Provide the [X, Y] coordinate of the cell's center where the given text is located.  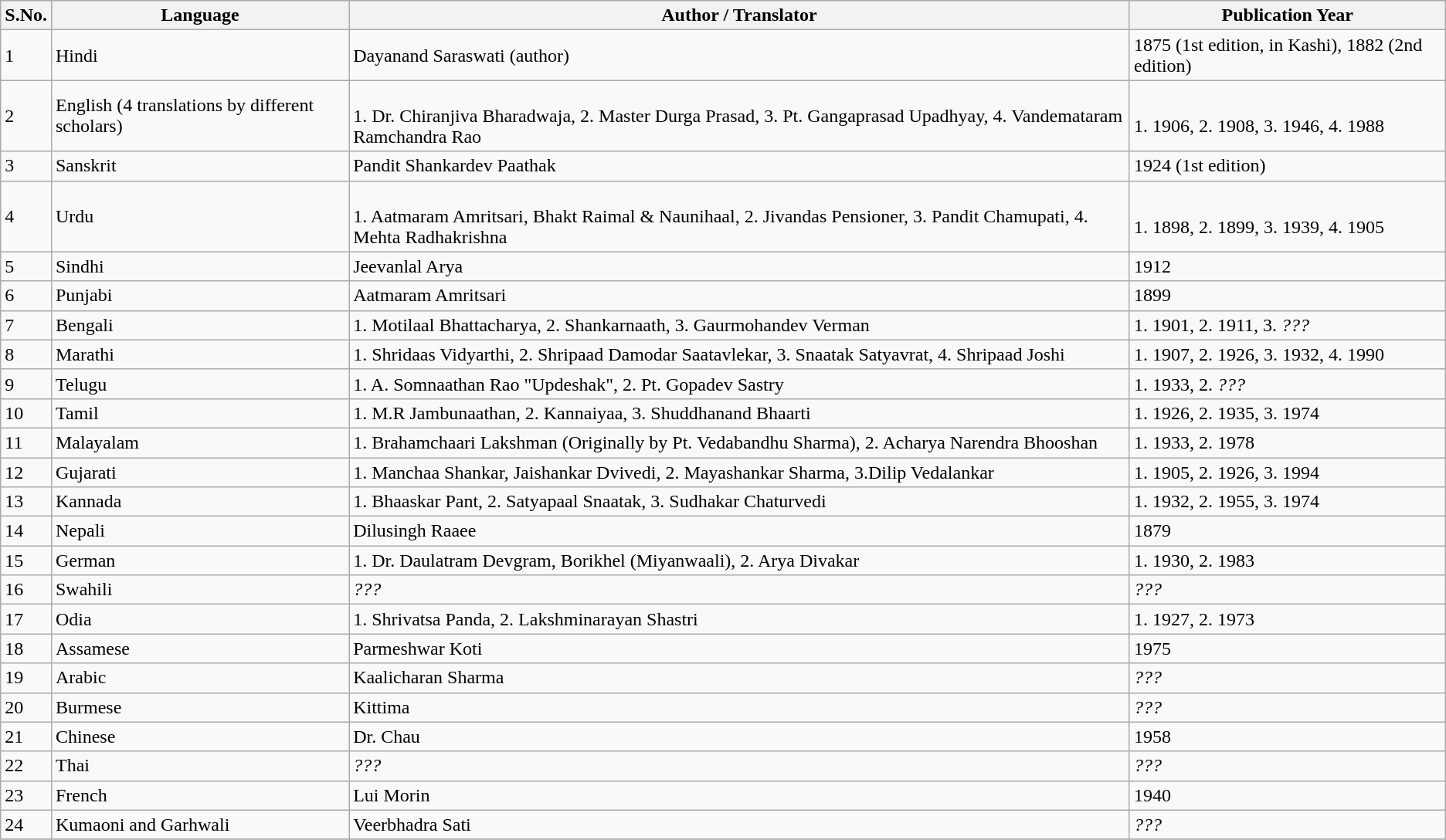
1. 1926, 2. 1935, 3. 1974 [1287, 413]
1875 (1st edition, in Kashi), 1882 (2nd edition) [1287, 56]
Jeevanlal Arya [740, 266]
Aatmaram Amritsari [740, 296]
Publication Year [1287, 15]
Assamese [199, 649]
21 [26, 737]
Tamil [199, 413]
1940 [1287, 795]
1. Dr. Chiranjiva Bharadwaja, 2. Master Durga Prasad, 3. Pt. Gangaprasad Upadhyay, 4. Vandemataram Ramchandra Rao [740, 116]
Sindhi [199, 266]
Language [199, 15]
12 [26, 472]
4 [26, 216]
Swahili [199, 590]
15 [26, 561]
1. Bhaaskar Pant, 2. Satyapaal Snaatak, 3. Sudhakar Chaturvedi [740, 502]
1. 1927, 2. 1973 [1287, 619]
Veerbhadra Sati [740, 825]
1. 1907, 2. 1926, 3. 1932, 4. 1990 [1287, 354]
1958 [1287, 737]
2 [26, 116]
1924 (1st edition) [1287, 166]
English (4 translations by different scholars) [199, 116]
Dayanand Saraswati (author) [740, 56]
Malayalam [199, 442]
Dr. Chau [740, 737]
18 [26, 649]
6 [26, 296]
14 [26, 531]
Odia [199, 619]
17 [26, 619]
French [199, 795]
20 [26, 707]
1. Motilaal Bhattacharya, 2. Shankarnaath, 3. Gaurmohandev Verman [740, 325]
Sanskrit [199, 166]
10 [26, 413]
Lui Morin [740, 795]
1. 1933, 2. ??? [1287, 384]
1. Brahamchaari Lakshman (Originally by Pt. Vedabandhu Sharma), 2. Acharya Narendra Bhooshan [740, 442]
1. A. Somnaathan Rao "Updeshak", 2. Pt. Gopadev Sastry [740, 384]
19 [26, 678]
1. Shridaas Vidyarthi, 2. Shripaad Damodar Saatavlekar, 3. Snaatak Satyavrat, 4. Shripaad Joshi [740, 354]
Thai [199, 766]
1. 1898, 2. 1899, 3. 1939, 4. 1905 [1287, 216]
8 [26, 354]
1. M.R Jambunaathan, 2. Kannaiyaa, 3. Shuddhanand Bhaarti [740, 413]
Burmese [199, 707]
1. Dr. Daulatram Devgram, Borikhel (Miyanwaali), 2. Arya Divakar [740, 561]
1879 [1287, 531]
9 [26, 384]
5 [26, 266]
1 [26, 56]
Hindi [199, 56]
Gujarati [199, 472]
Kittima [740, 707]
1975 [1287, 649]
1912 [1287, 266]
Kaalicharan Sharma [740, 678]
Punjabi [199, 296]
1. Aatmaram Amritsari, Bhakt Raimal & Naunihaal, 2. Jivandas Pensioner, 3. Pandit Chamupati, 4. Mehta Radhakrishna [740, 216]
Author / Translator [740, 15]
Bengali [199, 325]
22 [26, 766]
1. 1906, 2. 1908, 3. 1946, 4. 1988 [1287, 116]
Parmeshwar Koti [740, 649]
1. 1932, 2. 1955, 3. 1974 [1287, 502]
Kannada [199, 502]
1. Manchaa Shankar, Jaishankar Dvivedi, 2. Mayashankar Sharma, 3.Dilip Vedalankar [740, 472]
Chinese [199, 737]
24 [26, 825]
3 [26, 166]
German [199, 561]
Marathi [199, 354]
Urdu [199, 216]
Nepali [199, 531]
Dilusingh Raaee [740, 531]
Pandit Shankardev Paathak [740, 166]
13 [26, 502]
Telugu [199, 384]
7 [26, 325]
1899 [1287, 296]
23 [26, 795]
Kumaoni and Garhwali [199, 825]
S.No. [26, 15]
11 [26, 442]
1. Shrivatsa Panda, 2. Lakshminarayan Shastri [740, 619]
1. 1901, 2. 1911, 3. ??? [1287, 325]
1. 1933, 2. 1978 [1287, 442]
16 [26, 590]
1. 1905, 2. 1926, 3. 1994 [1287, 472]
Arabic [199, 678]
1. 1930, 2. 1983 [1287, 561]
